Provide the [x, y] coordinate of the cell's center where the given text is located.  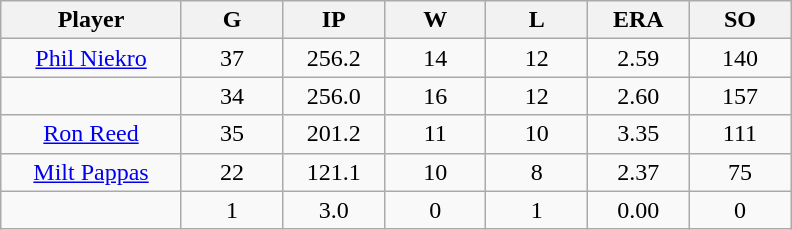
IP [334, 20]
75 [740, 172]
Ron Reed [92, 134]
201.2 [334, 134]
35 [232, 134]
Player [92, 20]
256.2 [334, 58]
3.35 [639, 134]
16 [435, 96]
Milt Pappas [92, 172]
3.0 [334, 210]
SO [740, 20]
8 [537, 172]
2.37 [639, 172]
140 [740, 58]
G [232, 20]
256.0 [334, 96]
121.1 [334, 172]
111 [740, 134]
34 [232, 96]
22 [232, 172]
14 [435, 58]
2.59 [639, 58]
W [435, 20]
2.60 [639, 96]
157 [740, 96]
0.00 [639, 210]
37 [232, 58]
ERA [639, 20]
Phil Niekro [92, 58]
L [537, 20]
11 [435, 134]
